From the cell containing the given text, extract its center point as (x, y) coordinate. 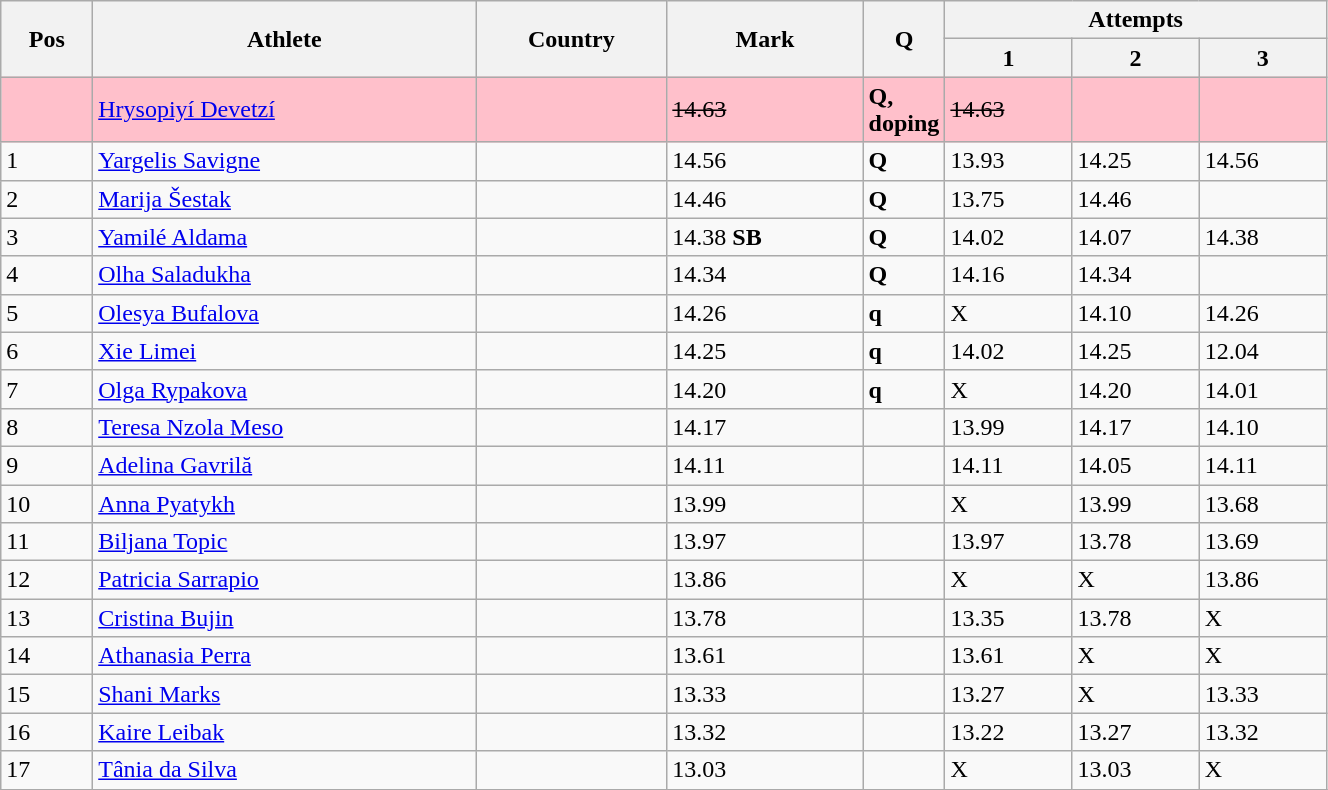
Biljana Topic (284, 542)
Olha Saladukha (284, 275)
12 (47, 580)
Attempts (1136, 20)
Mark (765, 39)
15 (47, 694)
Shani Marks (284, 694)
12.04 (1262, 351)
14.07 (1136, 237)
14.16 (1008, 275)
Tânia da Silva (284, 770)
16 (47, 732)
6 (47, 351)
14.01 (1262, 389)
13.68 (1262, 503)
14.38 SB (765, 237)
4 (47, 275)
Kaire Leibak (284, 732)
8 (47, 427)
Q, doping (904, 110)
Pos (47, 39)
11 (47, 542)
13.22 (1008, 732)
Yamilé Aldama (284, 237)
13.69 (1262, 542)
14 (47, 656)
Athlete (284, 39)
14.38 (1262, 237)
9 (47, 465)
Teresa Nzola Meso (284, 427)
Country (572, 39)
13.35 (1008, 618)
5 (47, 313)
Anna Pyatykh (284, 503)
17 (47, 770)
Athanasia Perra (284, 656)
Olga Rypakova (284, 389)
7 (47, 389)
Adelina Gavrilă (284, 465)
Patricia Sarrapio (284, 580)
Cristina Bujin (284, 618)
10 (47, 503)
13.75 (1008, 199)
13 (47, 618)
13.93 (1008, 161)
Olesya Bufalova (284, 313)
Hrysopiyí Devetzí (284, 110)
Yargelis Savigne (284, 161)
Xie Limei (284, 351)
Marija Šestak (284, 199)
14.05 (1136, 465)
